Pinpoint the cell where the given text exists, returning its [X, Y] midpoint coordinate. 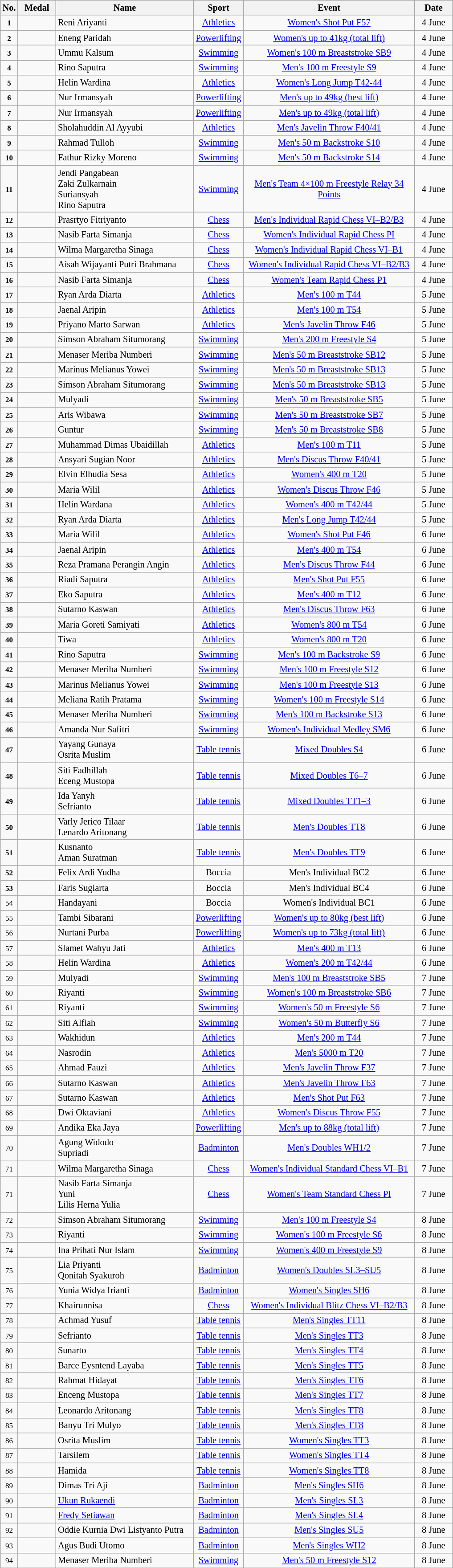
Enceng Mustopa [125, 1395]
Men's Javelin Throw F63 [329, 1083]
Men's 400 m T12 [329, 595]
Men's Discus Throw F40/41 [329, 460]
Event [329, 8]
84 [9, 1410]
Women's up to 80kg (best lift) [329, 918]
51 [9, 853]
Mixed Doubles TT1–3 [329, 801]
Nurtani Purba [125, 933]
57 [9, 948]
60 [9, 993]
77 [9, 1306]
75 [9, 1270]
Men's 100 m Breaststroke SB5 [329, 978]
Women's Singles TT8 [329, 1470]
13 [9, 235]
Yayang GunayaOsrita Muslim [125, 750]
61 [9, 1008]
Women's 400 m T20 [329, 474]
64 [9, 1053]
Men's Javelin Throw F40/41 [329, 128]
Women's 800 m T54 [329, 625]
Helin Wardana [125, 505]
76 [9, 1290]
Lia PriyantiQonitah Syakuroh [125, 1270]
Andika Eka Jaya [125, 1128]
15 [9, 265]
Women's Individual Medley SM6 [329, 730]
Varly Jerico TilaarLenardo Aritonang [125, 827]
Mixed Doubles S4 [329, 750]
63 [9, 1038]
Women's 100 m Freestyle S14 [329, 699]
Ahmad Fauzi [125, 1068]
Men's Singles TT6 [329, 1380]
22 [9, 370]
68 [9, 1113]
Tambi Sibarani [125, 918]
Women's Singles TT4 [329, 1455]
29 [9, 474]
Ansyari Sugian Noor [125, 460]
Men's up to 49kg (best lift) [329, 98]
Men's 50 m Freestyle S12 [329, 1560]
44 [9, 699]
Women's Individual Standard Chess VI–B1 [329, 1168]
Men's 200 m T44 [329, 1038]
58 [9, 963]
Men's Individual Rapid Chess VI–B2/B3 [329, 220]
79 [9, 1335]
Men's Individual BC4 [329, 888]
Men's 50 m Breaststroke SB12 [329, 355]
73 [9, 1235]
19 [9, 325]
Ukun Rukaendi [125, 1500]
16 [9, 280]
Women's 50 m Butterfly S6 [329, 1023]
38 [9, 609]
80 [9, 1350]
Sholahuddin Al Ayyubi [125, 128]
Women's Individual Rapid Chess VI–B1 [329, 250]
Men's 100 m Freestyle S9 [329, 68]
47 [9, 750]
Women's 200 m T42/44 [329, 963]
Men's 100 m T54 [329, 310]
Women's Singles TT3 [329, 1440]
Women's Shot Put F46 [329, 535]
Meliana Ratih Pratama [125, 699]
Dwi Oktaviani [125, 1113]
Aisah Wijayanti Putri Brahmana [125, 265]
Jendi PangabeanZaki ZulkarnainSuriansyahRino Saputra [125, 189]
Men's 200 m Freestyle S4 [329, 339]
Fredy Setiawan [125, 1515]
Barce Eysntend Layaba [125, 1365]
24 [9, 400]
82 [9, 1380]
Ida YanyhSefrianto [125, 801]
8 [9, 128]
Mixed Doubles T6–7 [329, 776]
Men's Singles SL3 [329, 1500]
7 [9, 113]
Women's Individual Rapid Chess PI [329, 235]
Hamida [125, 1470]
5 [9, 83]
Men's 100 m Freestyle S4 [329, 1220]
Women's 100 m Freestyle S6 [329, 1235]
Felix Ardi Yudha [125, 873]
10 [9, 158]
Men's 5000 m T20 [329, 1053]
Rahmad Tulloh [125, 143]
Men's 100 m T44 [329, 294]
Handayani [125, 903]
Men's Singles WH2 [329, 1545]
83 [9, 1395]
36 [9, 580]
Khairunnisa [125, 1306]
Men's up to 49kg (total lift) [329, 113]
Men's 400 m T54 [329, 550]
Tarsilem [125, 1455]
Women's Discus Throw F55 [329, 1113]
Slamet Wahyu Jati [125, 948]
34 [9, 550]
Men's up to 88kg (total lift) [329, 1128]
78 [9, 1320]
Name [125, 8]
Men's 50 m Backstroke S14 [329, 158]
Date [434, 8]
74 [9, 1250]
Women's 100 m Breaststroke SB6 [329, 993]
52 [9, 873]
9 [9, 143]
Aris Wibawa [125, 415]
Ummu Kalsum [125, 53]
Women's 800 m T20 [329, 640]
Women's Discus Throw F46 [329, 490]
Men's Shot Put F63 [329, 1098]
Eko Saputra [125, 595]
35 [9, 564]
Women's Doubles SL3–SU5 [329, 1270]
Men's 50 m Breaststroke SB7 [329, 415]
Women's 400 m Freestyle S9 [329, 1250]
Men's Singles SH6 [329, 1485]
56 [9, 933]
Women's Singles SH6 [329, 1290]
Siti Alfiah [125, 1023]
23 [9, 384]
Sefrianto [125, 1335]
93 [9, 1545]
27 [9, 445]
Oddie Kurnia Dwi Listyanto Putra [125, 1530]
6 [9, 98]
Guntur [125, 429]
Sunarto [125, 1350]
67 [9, 1098]
33 [9, 535]
Men's Individual BC2 [329, 873]
Men's Discus Throw F44 [329, 564]
90 [9, 1500]
69 [9, 1128]
40 [9, 640]
88 [9, 1470]
Women's 400 m T42/44 [329, 505]
49 [9, 801]
86 [9, 1440]
Tiwa [125, 640]
26 [9, 429]
55 [9, 918]
25 [9, 415]
20 [9, 339]
Women's Individual Blitz Chess VI–B2/B3 [329, 1306]
Women's up to 41kg (total lift) [329, 38]
Rahmat Hidayat [125, 1380]
Nasib Farta SimanjaYuniLilis Herna Yulia [125, 1194]
No. [9, 8]
53 [9, 888]
Women's Long Jump T42-44 [329, 83]
KusnantoAman Suratman [125, 853]
Men's Doubles WH1/2 [329, 1148]
62 [9, 1023]
Men's Doubles TT9 [329, 853]
Yunia Widya Irianti [125, 1290]
Men's Shot Put F55 [329, 580]
Men's 100 m Backstroke S13 [329, 715]
14 [9, 250]
Men's Team 4×100 m Freestyle Relay 34 Points [329, 189]
Agung WidodoSupriadi [125, 1148]
46 [9, 730]
Men's Singles TT4 [329, 1350]
48 [9, 776]
Faris Sugiarta [125, 888]
Fathur Rizky Moreno [125, 158]
Wakhidun [125, 1038]
Agus Budi Utomo [125, 1545]
Men's Singles TT5 [329, 1365]
4 [9, 68]
17 [9, 294]
32 [9, 519]
Men's Singles TT11 [329, 1320]
Men's Javelin Throw F37 [329, 1068]
Siti FadhillahEceng Mustopa [125, 776]
21 [9, 355]
94 [9, 1560]
Women's Team Standard Chess PI [329, 1194]
Muhammad Dimas Ubaidillah [125, 445]
Men's 100 m Freestyle S13 [329, 685]
Men's 50 m Breaststroke SB5 [329, 400]
1 [9, 23]
Men's Singles TT3 [329, 1335]
91 [9, 1515]
Men's Singles SL4 [329, 1515]
43 [9, 685]
Women's Individual BC1 [329, 903]
Eneng Paridah [125, 38]
Dimas Tri Aji [125, 1485]
Sport [219, 8]
72 [9, 1220]
11 [9, 189]
59 [9, 978]
87 [9, 1455]
81 [9, 1365]
Ina Prihati Nur Islam [125, 1250]
Men's 50 m Backstroke S10 [329, 143]
66 [9, 1083]
18 [9, 310]
3 [9, 53]
Leonardo Aritonang [125, 1410]
Women's Individual Rapid Chess VI–B2/B3 [329, 265]
50 [9, 827]
Men's Discus Throw F63 [329, 609]
Men's 100 m Freestyle S12 [329, 670]
30 [9, 490]
Men's Doubles TT8 [329, 827]
Men's 100 m Backstroke S9 [329, 654]
Maria Goreti Samiyati [125, 625]
Men's Long Jump T42/44 [329, 519]
31 [9, 505]
Women's 50 m Freestyle S6 [329, 1008]
45 [9, 715]
Prasrtyo Fitriyanto [125, 220]
Men's 400 m T13 [329, 948]
Men's Singles TT7 [329, 1395]
Nasrodin [125, 1053]
12 [9, 220]
65 [9, 1068]
92 [9, 1530]
Men's 100 m T11 [329, 445]
Women's up to 73kg (total lift) [329, 933]
Amanda Nur Safitri [125, 730]
2 [9, 38]
Priyano Marto Sarwan [125, 325]
Riadi Saputra [125, 580]
70 [9, 1148]
Reza Pramana Perangin Angin [125, 564]
Men's Singles SU5 [329, 1530]
41 [9, 654]
Women's 100 m Breaststroke SB9 [329, 53]
Banyu Tri Mulyo [125, 1425]
39 [9, 625]
Women's Team Rapid Chess P1 [329, 280]
85 [9, 1425]
Women's Shot Put F57 [329, 23]
37 [9, 595]
Men's 50 m Breaststroke SB8 [329, 429]
Men's Javelin Throw F46 [329, 325]
28 [9, 460]
Medal [37, 8]
Reni Ariyanti [125, 23]
54 [9, 903]
42 [9, 670]
Achmad Yusuf [125, 1320]
Osrita Muslim [125, 1440]
Elvin Elhudia Sesa [125, 474]
89 [9, 1485]
